Output the [X, Y] coordinate of the center of the cell containing the given text.  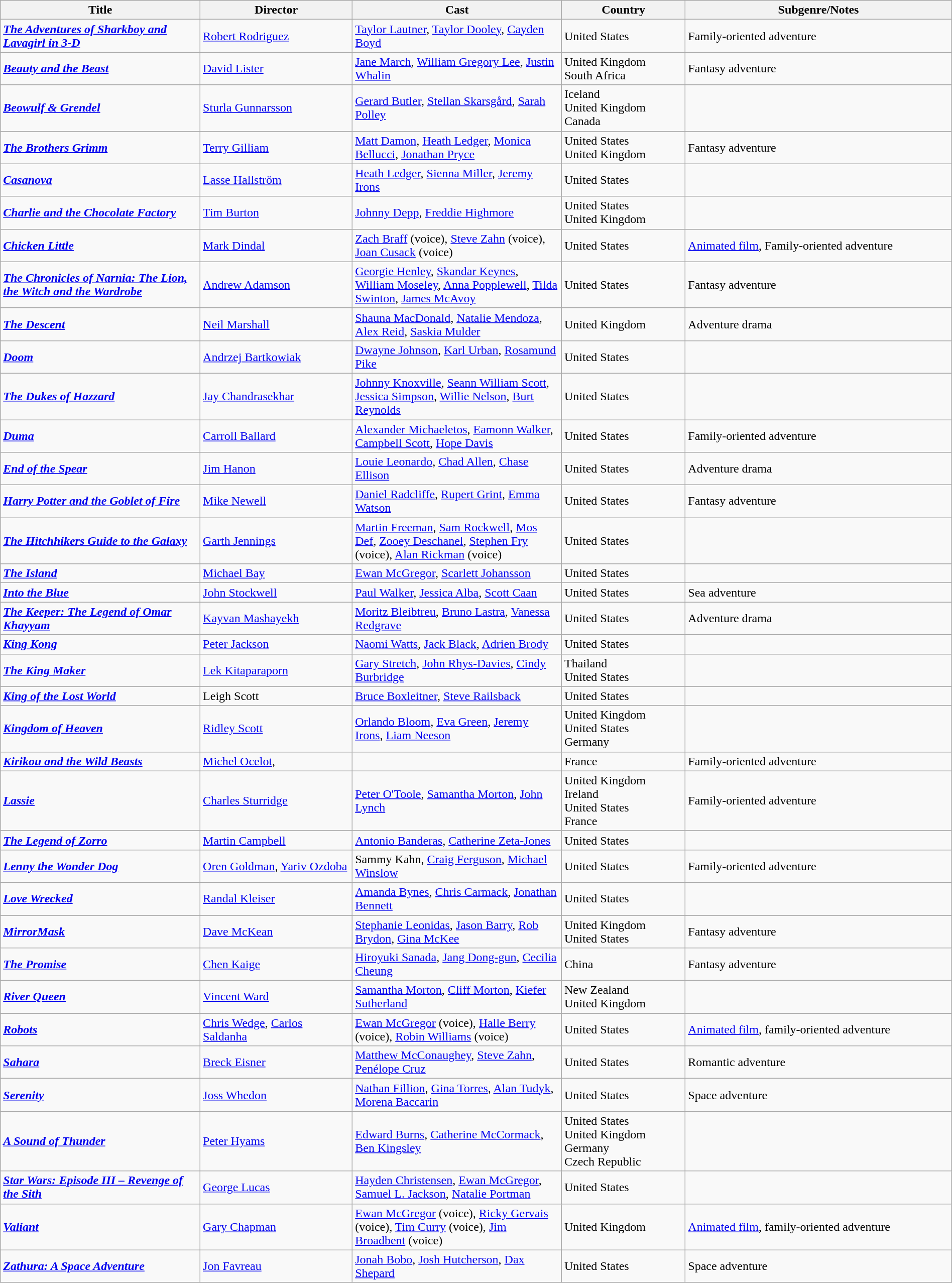
Antonio Banderas, Catherine Zeta-Jones [457, 840]
Paul Walker, Jessica Alba, Scott Caan [457, 593]
Naomi Watts, Jack Black, Adrien Brody [457, 644]
Leigh Scott [276, 696]
Gary Stretch, John Rhys-Davies, Cindy Burbridge [457, 670]
The Promise [100, 964]
Heath Ledger, Sienna Miller, Jeremy Irons [457, 180]
The Keeper: The Legend of Omar Khayyam [100, 619]
Into the Blue [100, 593]
Alexander Michaeletos, Eamonn Walker, Campbell Scott, Hope Davis [457, 436]
Vincent Ward [276, 997]
Zach Braff (voice), Steve Zahn (voice), Joan Cusack (voice) [457, 245]
Andrew Adamson [276, 285]
The Descent [100, 324]
Ewan McGregor (voice), Ricky Gervais (voice), Tim Curry (voice), Jim Broadbent (voice) [457, 1227]
King Kong [100, 644]
Chen Kaige [276, 964]
Kingdom of Heaven [100, 729]
Oren Goldman, Yariv Ozdoba [276, 866]
Robots [100, 1029]
Harry Potter and the Goblet of Fire [100, 501]
A Sound of Thunder [100, 1141]
Lenny the Wonder Dog [100, 866]
Carroll Ballard [276, 436]
Mark Dindal [276, 245]
The Brothers Grimm [100, 148]
Romantic adventure [818, 1063]
Director [276, 10]
China [623, 964]
Robert Rodriguez [276, 36]
Samantha Morton, Cliff Morton, Kiefer Sutherland [457, 997]
King of the Lost World [100, 696]
Orlando Bloom, Eva Green, Jeremy Irons, Liam Neeson [457, 729]
IcelandUnited KingdomCanada [623, 108]
End of the Spear [100, 469]
Andrzej Bartkowiak [276, 357]
United KingdomUnited States [623, 931]
Taylor Lautner, Taylor Dooley, Cayden Boyd [457, 36]
Shauna MacDonald, Natalie Mendoza, Alex Reid, Saskia Mulder [457, 324]
John Stockwell [276, 593]
Beauty and the Beast [100, 68]
Gerard Butler, Stellan Skarsgård, Sarah Polley [457, 108]
Martin Campbell [276, 840]
The Legend of Zorro [100, 840]
Love Wrecked [100, 899]
Ridley Scott [276, 729]
Hiroyuki Sanada, Jang Dong-gun, Cecilia Cheung [457, 964]
ThailandUnited States [623, 670]
Ewan McGregor (voice), Halle Berry (voice), Robin Williams (voice) [457, 1029]
Star Wars: Episode III – Revenge of the Sith [100, 1187]
Chris Wedge, Carlos Saldanha [276, 1029]
Lasse Hallström [276, 180]
Hayden Christensen, Ewan McGregor, Samuel L. Jackson, Natalie Portman [457, 1187]
Lek Kitaparaporn [276, 670]
Jon Favreau [276, 1266]
George Lucas [276, 1187]
Jane March, William Gregory Lee, Justin Whalin [457, 68]
Serenity [100, 1095]
Title [100, 10]
Kirikou and the Wild Beasts [100, 761]
David Lister [276, 68]
Michael Bay [276, 573]
The King Maker [100, 670]
Louie Leonardo, Chad Allen, Chase Ellison [457, 469]
Ewan McGregor, Scarlett Johansson [457, 573]
United StatesUnited KingdomGermanyCzech Republic [623, 1141]
Sturla Gunnarsson [276, 108]
Nathan Fillion, Gina Torres, Alan Tudyk, Morena Baccarin [457, 1095]
Duma [100, 436]
Animated film, Family-oriented adventure [818, 245]
Matt Damon, Heath Ledger, Monica Bellucci, Jonathan Pryce [457, 148]
Jay Chandrasekhar [276, 396]
Matthew McConaughey, Steve Zahn, Penélope Cruz [457, 1063]
Subgenre/Notes [818, 10]
Zathura: A Space Adventure [100, 1266]
Daniel Radcliffe, Rupert Grint, Emma Watson [457, 501]
Bruce Boxleitner, Steve Railsback [457, 696]
The Hitchhikers Guide to the Galaxy [100, 541]
Moritz Bleibtreu, Bruno Lastra, Vanessa Redgrave [457, 619]
Tim Burton [276, 213]
Chicken Little [100, 245]
Mike Newell [276, 501]
MirrorMask [100, 931]
Neil Marshall [276, 324]
Dwayne Johnson, Karl Urban, Rosamund Pike [457, 357]
Peter O'Toole, Samantha Morton, John Lynch [457, 800]
Terry Gilliam [276, 148]
United KingdomUnited StatesGermany [623, 729]
United KingdomSouth Africa [623, 68]
Peter Jackson [276, 644]
Kayvan Mashayekh [276, 619]
Country [623, 10]
Johnny Knoxville, Seann William Scott, Jessica Simpson, Willie Nelson, Burt Reynolds [457, 396]
Sahara [100, 1063]
Johnny Depp, Freddie Highmore [457, 213]
The Chronicles of Narnia: The Lion, the Witch and the Wardrobe [100, 285]
Stephanie Leonidas, Jason Barry, Rob Brydon, Gina McKee [457, 931]
Amanda Bynes, Chris Carmack, Jonathan Bennett [457, 899]
Valiant [100, 1227]
Peter Hyams [276, 1141]
United KingdomIrelandUnited StatesFrance [623, 800]
Beowulf & Grendel [100, 108]
The Island [100, 573]
Breck Eisner [276, 1063]
The Dukes of Hazzard [100, 396]
Dave McKean [276, 931]
Georgie Henley, Skandar Keynes, William Moseley, Anna Popplewell, Tilda Swinton, James McAvoy [457, 285]
France [623, 761]
Lassie [100, 800]
Casanova [100, 180]
Charlie and the Chocolate Factory [100, 213]
Garth Jennings [276, 541]
Jonah Bobo, Josh Hutcherson, Dax Shepard [457, 1266]
New ZealandUnited Kingdom [623, 997]
Charles Sturridge [276, 800]
Gary Chapman [276, 1227]
Cast [457, 10]
Randal Kleiser [276, 899]
Doom [100, 357]
Martin Freeman, Sam Rockwell, Mos Def, Zooey Deschanel, Stephen Fry (voice), Alan Rickman (voice) [457, 541]
Sammy Kahn, Craig Ferguson, Michael Winslow [457, 866]
Joss Whedon [276, 1095]
Michel Ocelot, [276, 761]
Sea adventure [818, 593]
The Adventures of Sharkboy and Lavagirl in 3-D [100, 36]
Jim Hanon [276, 469]
Edward Burns, Catherine McCormack, Ben Kingsley [457, 1141]
River Queen [100, 997]
